Determine the (X, Y) coordinate at the center of the cell enclosing the given text.  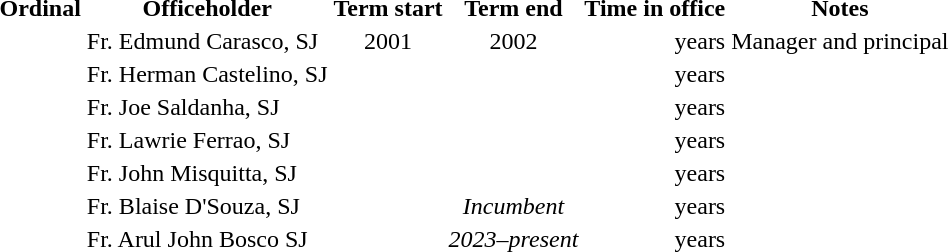
Fr. Herman Castelino, SJ (207, 74)
2001 (388, 41)
Fr. Joe Saldanha, SJ (207, 107)
2002 (514, 41)
Fr. Edmund Carasco, SJ (207, 41)
Incumbent (514, 206)
Fr. Blaise D'Souza, SJ (207, 206)
Fr. John Misquitta, SJ (207, 173)
Fr. Lawrie Ferrao, SJ (207, 140)
